Return [X, Y] of the center of cell containing provided text 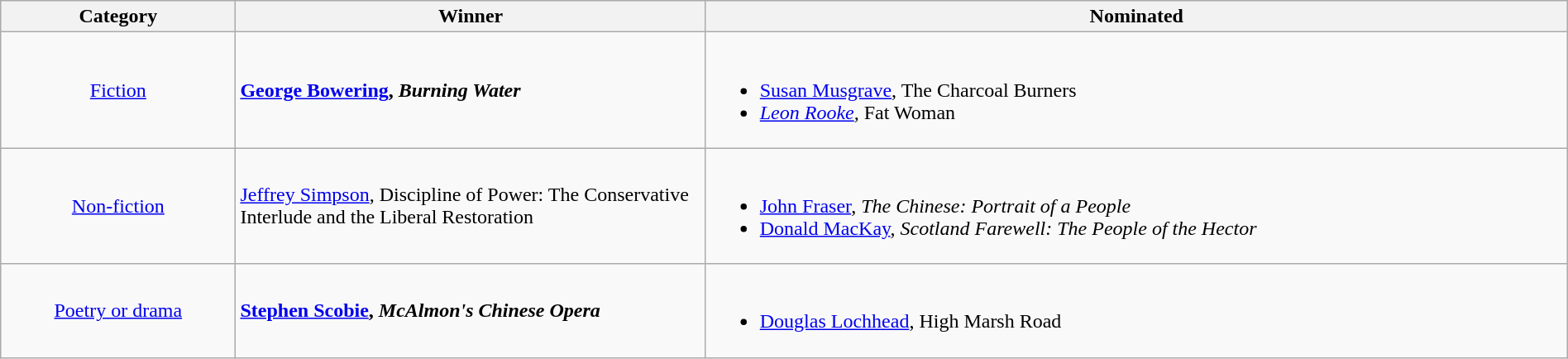
John Fraser, The Chinese: Portrait of a PeopleDonald MacKay, Scotland Farewell: The People of the Hector [1136, 206]
Poetry or drama [118, 311]
Fiction [118, 90]
Non-fiction [118, 206]
Nominated [1136, 17]
Douglas Lochhead, High Marsh Road [1136, 311]
Category [118, 17]
George Bowering, Burning Water [471, 90]
Stephen Scobie, McAlmon's Chinese Opera [471, 311]
Susan Musgrave, The Charcoal BurnersLeon Rooke, Fat Woman [1136, 90]
Winner [471, 17]
Jeffrey Simpson, Discipline of Power: The Conservative Interlude and the Liberal Restoration [471, 206]
